Scan for the cell matching the given text and deliver its [x, y] coordinate at center. 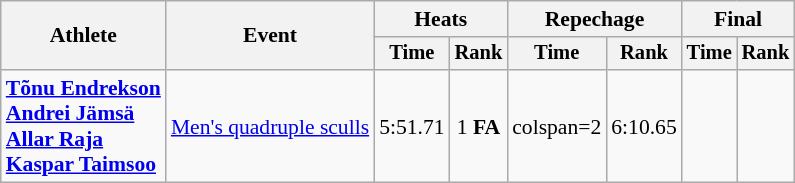
Athlete [84, 36]
6:10.65 [644, 126]
5:51.71 [412, 126]
1 FA [479, 126]
colspan=2 [556, 126]
Event [270, 36]
Repechage [594, 19]
Tõnu EndreksonAndrei JämsäAllar RajaKaspar Taimsoo [84, 126]
Men's quadruple sculls [270, 126]
Heats [440, 19]
Final [738, 19]
